Detect which cell encompasses the target text, then output its (x, y) center coordinate. 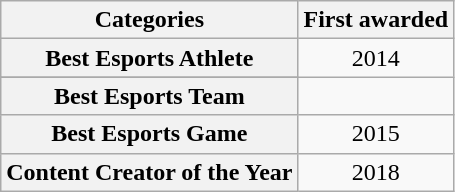
Best Esports Athlete (150, 58)
2014 (376, 58)
Content Creator of the Year (150, 172)
2015 (376, 134)
Best Esports Game (150, 134)
Best Esports Team (150, 96)
2018 (376, 172)
Categories (150, 20)
First awarded (376, 20)
